Search for the cell housing the specified text and yield its (X, Y) center coordinate. 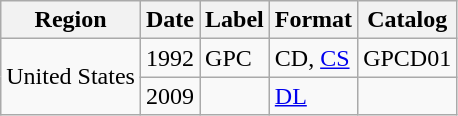
Format (313, 20)
1992 (170, 58)
2009 (170, 96)
DL (313, 96)
GPC (235, 58)
Region (71, 20)
United States (71, 77)
Catalog (408, 20)
CD, CS (313, 58)
Label (235, 20)
GPCD01 (408, 58)
Date (170, 20)
